Identify which cell holds the provided text, then report its (X, Y) central coordinate. 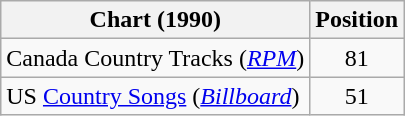
81 (357, 58)
US Country Songs (Billboard) (156, 96)
Canada Country Tracks (RPM) (156, 58)
Chart (1990) (156, 20)
51 (357, 96)
Position (357, 20)
